Locate the cell with the specified text and output its (x, y) center coordinate. 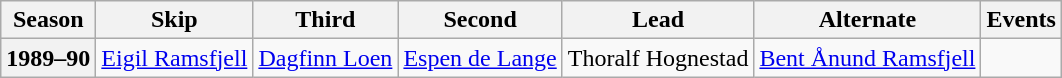
Eigil Ramsfjell (174, 58)
Espen de Lange (480, 58)
Season (48, 20)
Thoralf Hognestad (658, 58)
Second (480, 20)
Lead (658, 20)
Skip (174, 20)
1989–90 (48, 58)
Dagfinn Loen (326, 58)
Third (326, 20)
Bent Ånund Ramsfjell (868, 58)
Alternate (868, 20)
Events (1021, 20)
